Identify which cell holds the provided text, then report its [x, y] central coordinate. 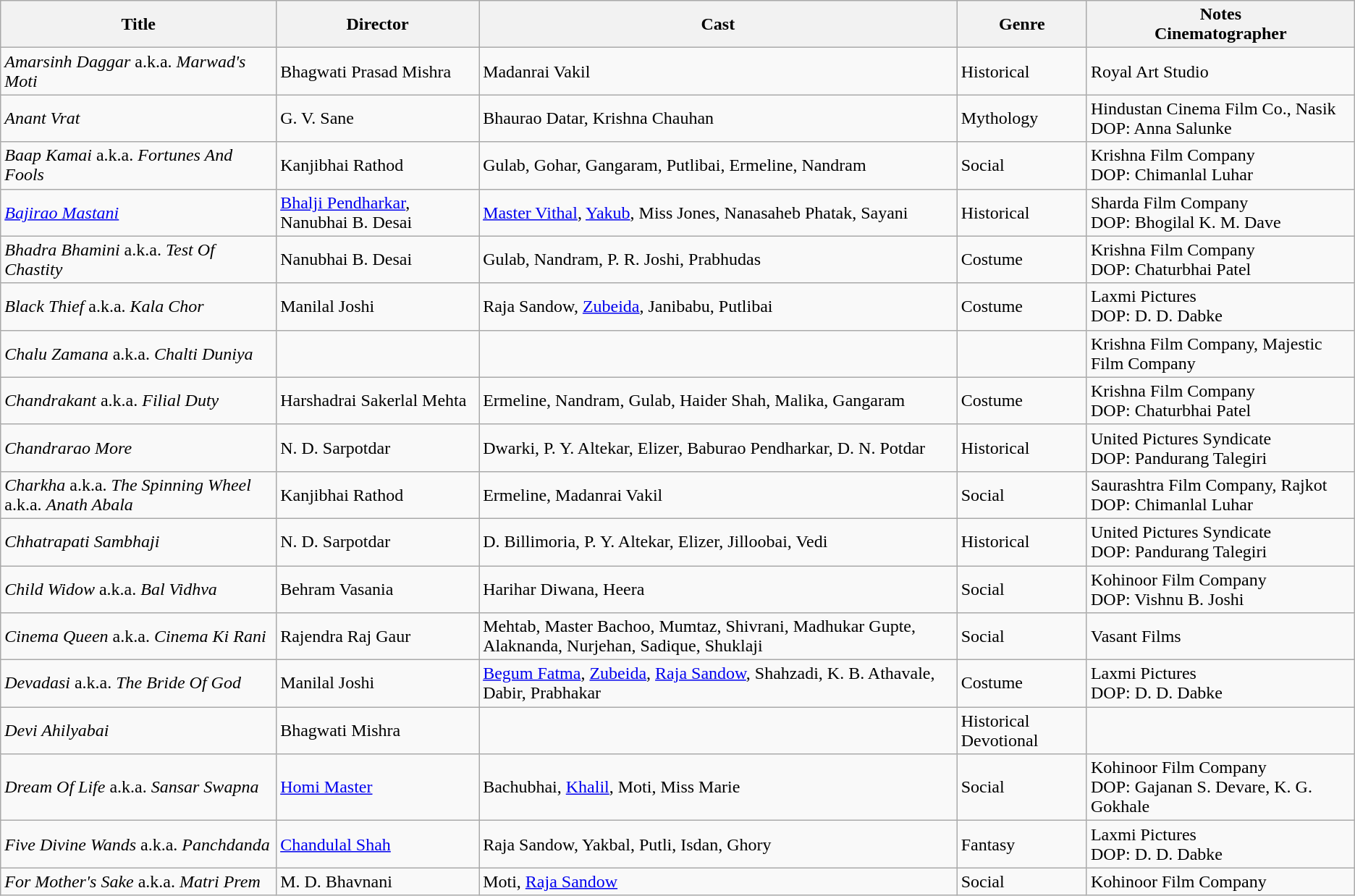
D. Billimoria, P. Y. Altekar, Elizer, Jilloobai, Vedi [718, 541]
Fantasy [1022, 844]
Bhadra Bhamini a.k.a. Test Of Chastity [139, 259]
Begum Fatma, Zubeida, Raja Sandow, Shahzadi, K. B. Athavale, Dabir, Prabhakar [718, 683]
Bhagwati Mishra [378, 731]
Chandrarao More [139, 447]
Chhatrapati Sambhaji [139, 541]
Nanubhai B. Desai [378, 259]
Dream Of Life a.k.a. Sansar Swapna [139, 787]
Saurashtra Film Company, RajkotDOP: Chimanlal Luhar [1220, 495]
Raja Sandow, Zubeida, Janibabu, Putlibai [718, 307]
For Mother's Sake a.k.a. Matri Prem [139, 882]
Bhalji Pendharkar, Nanubhai B. Desai [378, 213]
Bhaurao Datar, Krishna Chauhan [718, 119]
Chalu Zamana a.k.a. Chalti Duniya [139, 353]
Homi Master [378, 787]
Bhagwati Prasad Mishra [378, 71]
Five Divine Wands a.k.a. Panchdanda [139, 844]
Anant Vrat [139, 119]
Charkha a.k.a. The Spinning Wheel a.k.a. Anath Abala [139, 495]
Madanrai Vakil [718, 71]
Cinema Queen a.k.a. Cinema Ki Rani [139, 637]
Chandulal Shah [378, 844]
Harshadrai Sakerlal Mehta [378, 401]
Sharda Film CompanyDOP: Bhogilal K. M. Dave [1220, 213]
Cast [718, 25]
M. D. Bhavnani [378, 882]
G. V. Sane [378, 119]
Director [378, 25]
Ermeline, Madanrai Vakil [718, 495]
Behram Vasania [378, 589]
Mythology [1022, 119]
Harihar Diwana, Heera [718, 589]
Krishna Film CompanyDOP: Chimanlal Luhar [1220, 165]
Vasant Films [1220, 637]
Gulab, Nandram, P. R. Joshi, Prabhudas [718, 259]
Gulab, Gohar, Gangaram, Putlibai, Ermeline, Nandram [718, 165]
Historical Devotional [1022, 731]
Dwarki, P. Y. Altekar, Elizer, Baburao Pendharkar, D. N. Potdar [718, 447]
Bachubhai, Khalil, Moti, Miss Marie [718, 787]
Mehtab, Master Bachoo, Mumtaz, Shivrani, Madhukar Gupte, Alaknanda, Nurjehan, Sadique, Shuklaji [718, 637]
NotesCinematographer [1220, 25]
Hindustan Cinema Film Co., NasikDOP: Anna Salunke [1220, 119]
Royal Art Studio [1220, 71]
Master Vithal, Yakub, Miss Jones, Nanasaheb Phatak, Sayani [718, 213]
Title [139, 25]
Kohinoor Film CompanyDOP: Vishnu B. Joshi [1220, 589]
Devadasi a.k.a. The Bride Of God [139, 683]
Kohinoor Film CompanyDOP: Gajanan S. Devare, K. G. Gokhale [1220, 787]
Amarsinh Daggar a.k.a. Marwad's Moti [139, 71]
Baap Kamai a.k.a. Fortunes And Fools [139, 165]
Chandrakant a.k.a. Filial Duty [139, 401]
Bajirao Mastani [139, 213]
Black Thief a.k.a. Kala Chor [139, 307]
Kohinoor Film Company [1220, 882]
Devi Ahilyabai [139, 731]
Child Widow a.k.a. Bal Vidhva [139, 589]
Krishna Film Company, Majestic Film Company [1220, 353]
Genre [1022, 25]
Ermeline, Nandram, Gulab, Haider Shah, Malika, Gangaram [718, 401]
Raja Sandow, Yakbal, Putli, Isdan, Ghory [718, 844]
Moti, Raja Sandow [718, 882]
Rajendra Raj Gaur [378, 637]
